Return the (X, Y) coordinate for the center point of the cell that contains the specified text.  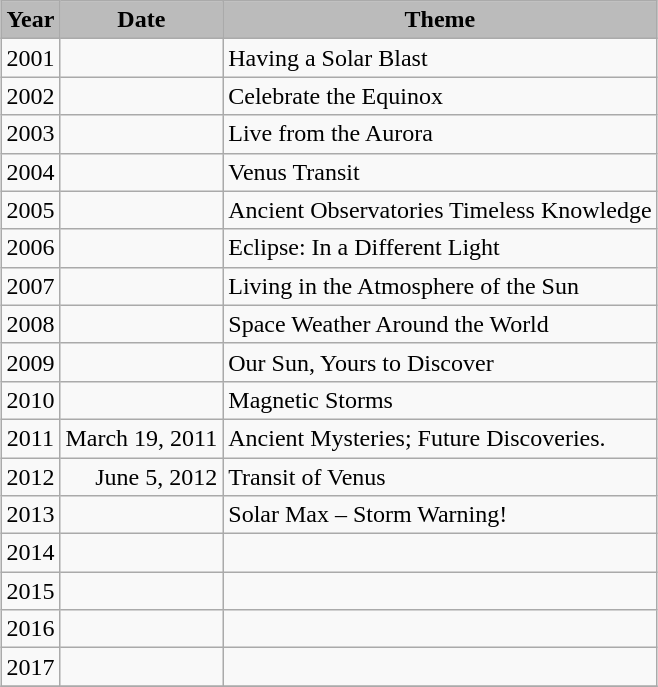
2009 (30, 362)
Having a Solar Blast (440, 58)
Magnetic Storms (440, 400)
2008 (30, 324)
Living in the Atmosphere of the Sun (440, 286)
March 19, 2011 (142, 438)
2006 (30, 248)
2004 (30, 172)
Venus Transit (440, 172)
Ancient Observatories Timeless Knowledge (440, 210)
2002 (30, 96)
Year (30, 20)
June 5, 2012 (142, 477)
Eclipse: In a Different Light (440, 248)
2010 (30, 400)
Live from the Aurora (440, 134)
2017 (30, 667)
2014 (30, 553)
2015 (30, 591)
Space Weather Around the World (440, 324)
Solar Max – Storm Warning! (440, 515)
Celebrate the Equinox (440, 96)
2011 (30, 438)
Our Sun, Yours to Discover (440, 362)
2016 (30, 629)
2007 (30, 286)
2013 (30, 515)
2003 (30, 134)
Date (142, 20)
2012 (30, 477)
Ancient Mysteries; Future Discoveries. (440, 438)
2005 (30, 210)
Transit of Venus (440, 477)
Theme (440, 20)
2001 (30, 58)
